For the text-containing cell, return its midpoint in (x, y) coordinate format. 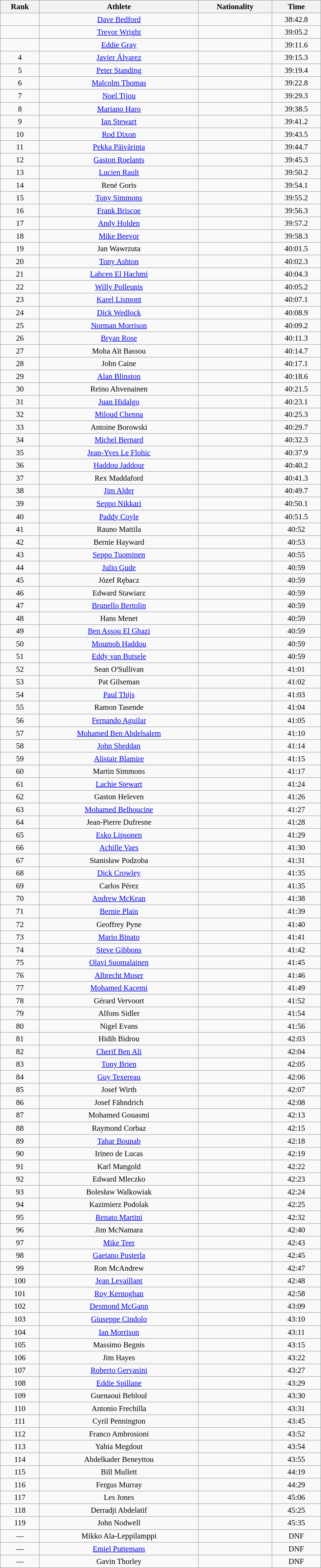
64 (20, 822)
39:58.3 (297, 236)
42:15 (297, 1128)
Tony Brien (119, 1064)
Pekka Päivärinta (119, 147)
John Sheddan (119, 746)
41:29 (297, 835)
39:57.2 (297, 223)
86 (20, 1103)
39:50.2 (297, 173)
76 (20, 975)
Ramon Tasende (119, 708)
112 (20, 1434)
39:19.4 (297, 71)
60 (20, 771)
Rod Dixon (119, 134)
Eddie Gray (119, 45)
Julio Gude (119, 567)
42:05 (297, 1064)
44:29 (297, 1485)
Andy Holden (119, 223)
Roberto Gervasini (119, 1370)
99 (20, 1268)
Jean-Pierre Dufresne (119, 822)
Noel Tijou (119, 96)
42:24 (297, 1192)
Eddie Spillane (119, 1383)
13 (20, 173)
26 (20, 338)
Ron McAndrew (119, 1268)
84 (20, 1077)
5 (20, 71)
19 (20, 249)
40:50.1 (297, 504)
Brunello Bertolin (119, 606)
48 (20, 618)
16 (20, 210)
41:42 (297, 950)
Frank Briscoe (119, 210)
Franco Ambrosioni (119, 1434)
Willy Polleunis (119, 287)
17 (20, 223)
41:24 (297, 784)
41:56 (297, 1026)
72 (20, 924)
45 (20, 580)
42:47 (297, 1268)
97 (20, 1243)
40:05.2 (297, 287)
Gérard Vervoort (119, 1001)
118 (20, 1510)
106 (20, 1358)
41:14 (297, 746)
119 (20, 1523)
102 (20, 1307)
Jean Levaillant (119, 1281)
Mike Beevor (119, 236)
40:32.3 (297, 440)
89 (20, 1141)
47 (20, 606)
Eddy van Butsele (119, 657)
40:02.3 (297, 262)
29 (20, 376)
39:29.3 (297, 96)
Gaetano Pusterla (119, 1255)
Pat Gilseman (119, 682)
101 (20, 1294)
Dick Wedlock (119, 313)
Geoffrey Pyne (119, 924)
45:06 (297, 1497)
12 (20, 160)
39:41.2 (297, 121)
Alfons Sidler (119, 1013)
50 (20, 644)
Miloud Chenna (119, 415)
44 (20, 567)
41:54 (297, 1013)
91 (20, 1166)
Javier Álvarez (119, 58)
Jim Hayes (119, 1358)
Mariano Haro (119, 109)
55 (20, 708)
42:32 (297, 1217)
115 (20, 1472)
Haddou Jaddour (119, 465)
22 (20, 287)
39:54.1 (297, 185)
39:05.2 (297, 32)
René Goris (119, 185)
41:15 (297, 759)
Cherif Ben Ali (119, 1052)
40:40.2 (297, 465)
43:10 (297, 1319)
43:11 (297, 1332)
105 (20, 1345)
Mikko Ala-Leppilamppi (119, 1536)
39 (20, 504)
24 (20, 313)
7 (20, 96)
39:43.5 (297, 134)
42:25 (297, 1205)
40:04.3 (297, 274)
43:52 (297, 1434)
Bernie Plain (119, 911)
Les Jones (119, 1497)
42:45 (297, 1255)
65 (20, 835)
40 (20, 517)
25 (20, 325)
Desmond McGann (119, 1307)
41:30 (297, 848)
41:26 (297, 797)
Alan Blinston (119, 376)
32 (20, 415)
95 (20, 1217)
Rank (20, 7)
41:10 (297, 733)
42:22 (297, 1166)
36 (20, 465)
Andrew McKean (119, 899)
Peter Standing (119, 71)
Renato Martini (119, 1217)
Esko Lipsonen (119, 835)
11 (20, 147)
107 (20, 1370)
Bill Mullett (119, 1472)
40:25.3 (297, 415)
58 (20, 746)
52 (20, 669)
79 (20, 1013)
41:02 (297, 682)
39:56.3 (297, 210)
Jim Alder (119, 491)
44:19 (297, 1472)
42:07 (297, 1090)
113 (20, 1447)
49 (20, 631)
40:11.3 (297, 338)
75 (20, 962)
9 (20, 121)
43:55 (297, 1460)
Cyril Pennington (119, 1421)
41:28 (297, 822)
Hidih Bidrou (119, 1039)
40:23.1 (297, 402)
40:53 (297, 542)
110 (20, 1408)
Tony Simmons (119, 198)
42:40 (297, 1230)
Tahar Bounab (119, 1141)
45:35 (297, 1523)
40:52 (297, 529)
40:37.9 (297, 453)
Gavin Thorley (119, 1561)
Mohamed Gouasmi (119, 1115)
40:21.5 (297, 389)
66 (20, 848)
Edward Stawiarz (119, 593)
40:14.7 (297, 351)
40:41.3 (297, 478)
39:55.2 (297, 198)
90 (20, 1153)
Józef Rębacz (119, 580)
39:15.3 (297, 58)
40:17.1 (297, 364)
20 (20, 262)
Seppo Tuominen (119, 555)
Moumoh Haddou (119, 644)
Olavi Suomalainen (119, 962)
100 (20, 1281)
39:38.5 (297, 109)
43:31 (297, 1408)
40:29.7 (297, 427)
41:38 (297, 899)
Malcolm Thomas (119, 83)
41:46 (297, 975)
Albrecht Moser (119, 975)
96 (20, 1230)
Dick Crowley (119, 873)
Mohamed Belhoucine (119, 809)
Gaston Roelants (119, 160)
73 (20, 937)
Josef Fähndrich (119, 1103)
Derradji Abdelatif (119, 1510)
Karel Lismont (119, 300)
31 (20, 402)
43:30 (297, 1396)
42:58 (297, 1294)
39:11.6 (297, 45)
38 (20, 491)
41:27 (297, 809)
57 (20, 733)
42:23 (297, 1179)
41:52 (297, 1001)
John Caine (119, 364)
41 (20, 529)
Ben Assou El Ghazi (119, 631)
43:29 (297, 1383)
Bernie Hayward (119, 542)
94 (20, 1205)
108 (20, 1383)
28 (20, 364)
Stanisław Podzoba (119, 861)
21 (20, 274)
41:39 (297, 911)
Carlos Pérez (119, 886)
Josef Wirth (119, 1090)
Bryan Rose (119, 338)
42:48 (297, 1281)
41:31 (297, 861)
71 (20, 911)
78 (20, 1001)
39:45.3 (297, 160)
41:17 (297, 771)
43:27 (297, 1370)
Nigel Evans (119, 1026)
Lucien Rault (119, 173)
40:51.5 (297, 517)
38:42.8 (297, 20)
15 (20, 198)
Reino Ahvenainen (119, 389)
51 (20, 657)
42:08 (297, 1103)
104 (20, 1332)
Achille Vaes (119, 848)
114 (20, 1460)
Fernando Aguilar (119, 720)
41:04 (297, 708)
61 (20, 784)
Nationality (235, 7)
45:25 (297, 1510)
Sean O'Sullivan (119, 669)
14 (20, 185)
Gaston Heleven (119, 797)
Yahia Megdout (119, 1447)
85 (20, 1090)
43:15 (297, 1345)
88 (20, 1128)
111 (20, 1421)
Lahcen El Hachmi (119, 274)
83 (20, 1064)
103 (20, 1319)
Moha Aït Bassou (119, 351)
Paddy Coyle (119, 517)
Irineo de Lucas (119, 1153)
40:55 (297, 555)
39:44.7 (297, 147)
Tony Ashton (119, 262)
39:22.8 (297, 83)
41:03 (297, 695)
John Nodwell (119, 1523)
Norman Morrison (119, 325)
Rauno Mattila (119, 529)
Mohamed Ben Abdelsalem (119, 733)
Martin Simmons (119, 771)
87 (20, 1115)
42:06 (297, 1077)
Guy Texereau (119, 1077)
Kazimierz Podolak (119, 1205)
40:49.7 (297, 491)
34 (20, 440)
Alistair Blamire (119, 759)
42:03 (297, 1039)
18 (20, 236)
40:07.1 (297, 300)
116 (20, 1485)
43:45 (297, 1421)
37 (20, 478)
Athlete (119, 7)
117 (20, 1497)
Antonio Frechilla (119, 1408)
42:18 (297, 1141)
41:05 (297, 720)
62 (20, 797)
98 (20, 1255)
81 (20, 1039)
77 (20, 988)
42:13 (297, 1115)
Ian Morrison (119, 1332)
93 (20, 1192)
67 (20, 861)
Mike Teer (119, 1243)
Seppo Nikkari (119, 504)
43:54 (297, 1447)
46 (20, 593)
42:04 (297, 1052)
10 (20, 134)
Lachie Stewart (119, 784)
Giuseppe Cindolo (119, 1319)
Rex Maddaford (119, 478)
Paul Thijs (119, 695)
43 (20, 555)
56 (20, 720)
Massimo Begnis (119, 1345)
Time (297, 7)
33 (20, 427)
Jan Wawrzuta (119, 249)
30 (20, 389)
Emiel Puttemans (119, 1549)
8 (20, 109)
27 (20, 351)
68 (20, 873)
Abdelkader Beneyttou (119, 1460)
41:01 (297, 669)
40:18.6 (297, 376)
6 (20, 83)
109 (20, 1396)
82 (20, 1052)
Dave Bedford (119, 20)
41:41 (297, 937)
92 (20, 1179)
42:43 (297, 1243)
59 (20, 759)
43:09 (297, 1307)
Ian Stewart (119, 121)
41:49 (297, 988)
Mohamed Kacemi (119, 988)
Roy Kernoghan (119, 1294)
Antoine Borowski (119, 427)
54 (20, 695)
80 (20, 1026)
35 (20, 453)
42 (20, 542)
Raymond Corbaz (119, 1128)
Fergus Murray (119, 1485)
Karl Mangold (119, 1166)
41:45 (297, 962)
Hans Menet (119, 618)
Jim McNamara (119, 1230)
Edward Mleczko (119, 1179)
43:22 (297, 1358)
42:19 (297, 1153)
40:01.5 (297, 249)
Juan Hidalgo (119, 402)
Jean-Yves Le Flohic (119, 453)
70 (20, 899)
63 (20, 809)
Guenaoui Behloul (119, 1396)
40:09.2 (297, 325)
69 (20, 886)
40:08.9 (297, 313)
74 (20, 950)
53 (20, 682)
Mario Binato (119, 937)
Steve Gibbons (119, 950)
Michel Bernard (119, 440)
Trevor Wright (119, 32)
4 (20, 58)
41:40 (297, 924)
23 (20, 300)
Bolesław Walkowiak (119, 1192)
